Search for the cell housing the specified text and yield its [x, y] center coordinate. 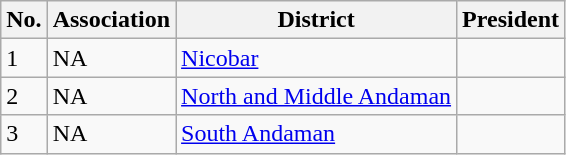
President [511, 20]
Nicobar [316, 58]
2 [24, 96]
South Andaman [316, 134]
North and Middle Andaman [316, 96]
No. [24, 20]
District [316, 20]
Association [111, 20]
3 [24, 134]
1 [24, 58]
